Identify which cell holds the provided text, then report its [x, y] central coordinate. 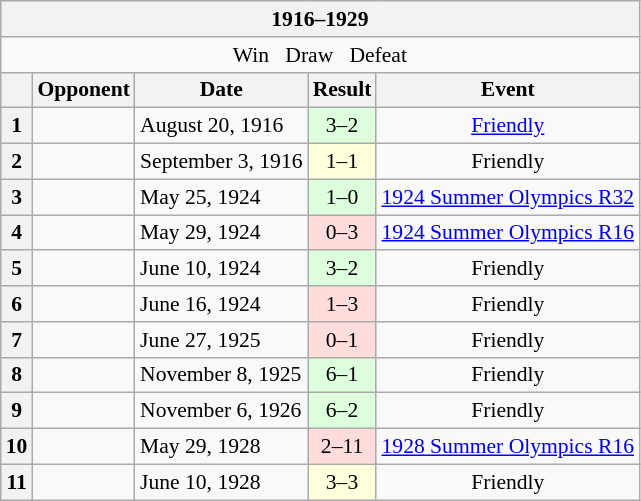
0–1 [342, 340]
1924 Summer Olympics R16 [508, 233]
1–3 [342, 304]
Win Draw Defeat [320, 55]
3 [17, 197]
0–3 [342, 233]
Event [508, 90]
4 [17, 233]
6–1 [342, 375]
9 [17, 411]
1–1 [342, 162]
2 [17, 162]
1916–1929 [320, 19]
1924 Summer Olympics R32 [508, 197]
May 29, 1928 [222, 447]
September 3, 1916 [222, 162]
Opponent [84, 90]
Date [222, 90]
11 [17, 482]
Result [342, 90]
8 [17, 375]
6–2 [342, 411]
2–11 [342, 447]
1 [17, 126]
June 10, 1924 [222, 269]
August 20, 1916 [222, 126]
May 25, 1924 [222, 197]
May 29, 1924 [222, 233]
November 6, 1926 [222, 411]
1–0 [342, 197]
6 [17, 304]
3–3 [342, 482]
June 10, 1928 [222, 482]
June 16, 1924 [222, 304]
1928 Summer Olympics R16 [508, 447]
November 8, 1925 [222, 375]
10 [17, 447]
7 [17, 340]
June 27, 1925 [222, 340]
5 [17, 269]
